Find where the given text appears and provide that cell's center as (x, y) coordinate. 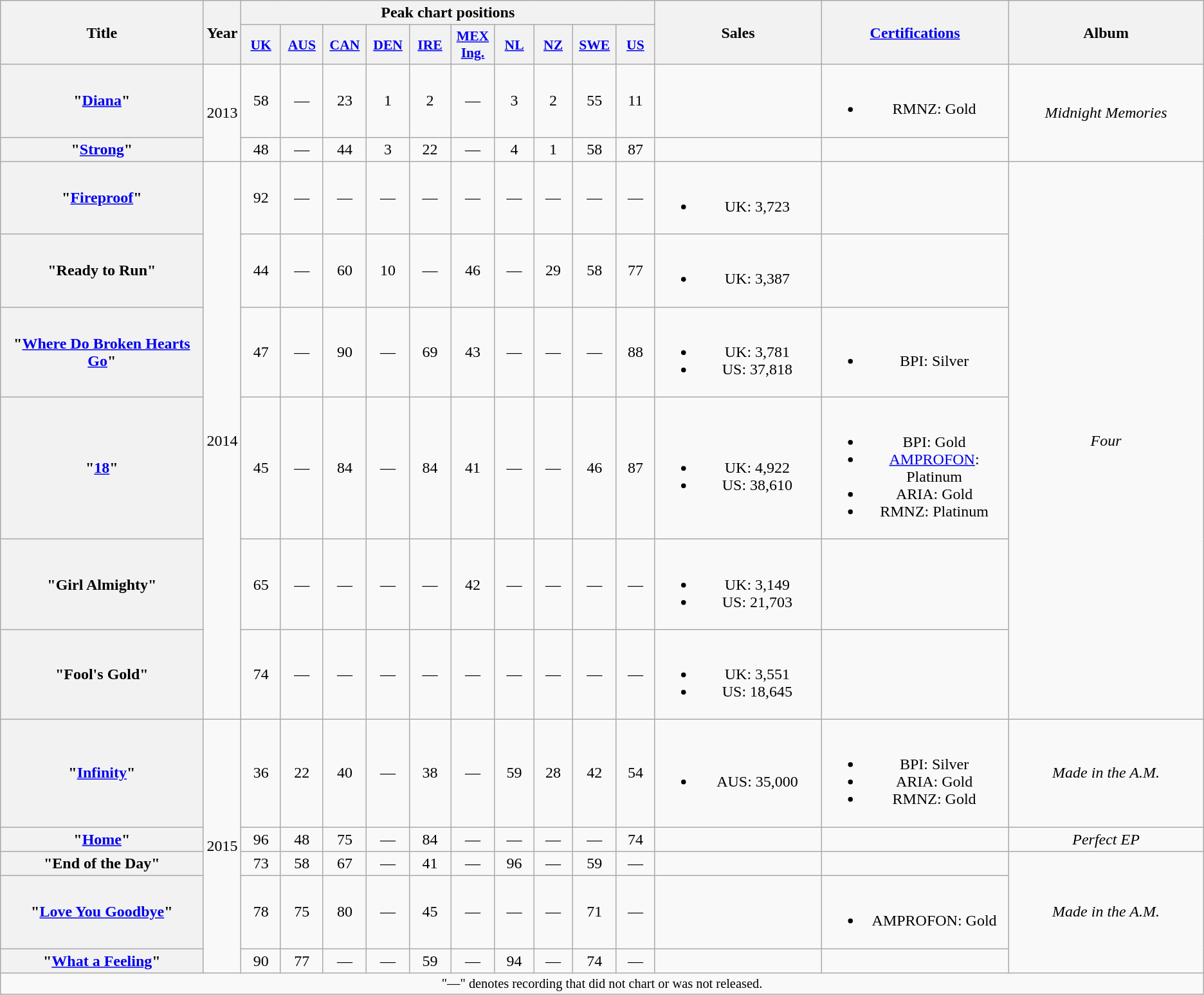
AUS (302, 45)
2015 (223, 846)
"Diana" (102, 100)
MEXIng. (472, 45)
UK: 3,387 (738, 270)
"Fool's Gold" (102, 674)
80 (345, 912)
NL (514, 45)
Perfect EP (1106, 839)
"Infinity" (102, 773)
"Love You Goodbye" (102, 912)
38 (430, 773)
40 (345, 773)
UK: 4,922US: 38,610 (738, 468)
73 (261, 864)
29 (553, 270)
"—" denotes recording that did not chart or was not released. (602, 984)
UK: 3,723 (738, 198)
"Where Do Broken Hearts Go" (102, 352)
94 (514, 961)
Midnight Memories (1106, 113)
BPI: SilverARIA: GoldRMNZ: Gold (915, 773)
Title (102, 32)
SWE (594, 45)
28 (553, 773)
CAN (345, 45)
"18" (102, 468)
2014 (223, 440)
UK: 3,781US: 37,818 (738, 352)
10 (388, 270)
43 (472, 352)
47 (261, 352)
"Fireproof" (102, 198)
Sales (738, 32)
Peak chart positions (448, 13)
BPI: GoldAMPROFON: PlatinumARIA: GoldRMNZ: Platinum (915, 468)
AUS: 35,000 (738, 773)
Year (223, 32)
"What a Feeling" (102, 961)
78 (261, 912)
DEN (388, 45)
23 (345, 100)
UK: 3,551US: 18,645 (738, 674)
88 (635, 352)
"Ready to Run" (102, 270)
55 (594, 100)
NZ (553, 45)
UK: 3,149US: 21,703 (738, 584)
67 (345, 864)
"End of the Day" (102, 864)
71 (594, 912)
92 (261, 198)
US (635, 45)
"Girl Almighty" (102, 584)
AMPROFON: Gold (915, 912)
UK (261, 45)
IRE (430, 45)
11 (635, 100)
54 (635, 773)
36 (261, 773)
4 (514, 149)
Certifications (915, 32)
2013 (223, 113)
65 (261, 584)
"Strong" (102, 149)
Four (1106, 440)
60 (345, 270)
BPI: Silver (915, 352)
"Home" (102, 839)
Album (1106, 32)
69 (430, 352)
RMNZ: Gold (915, 100)
